Provide the (x, y) coordinate of the cell's center where the given text is located.  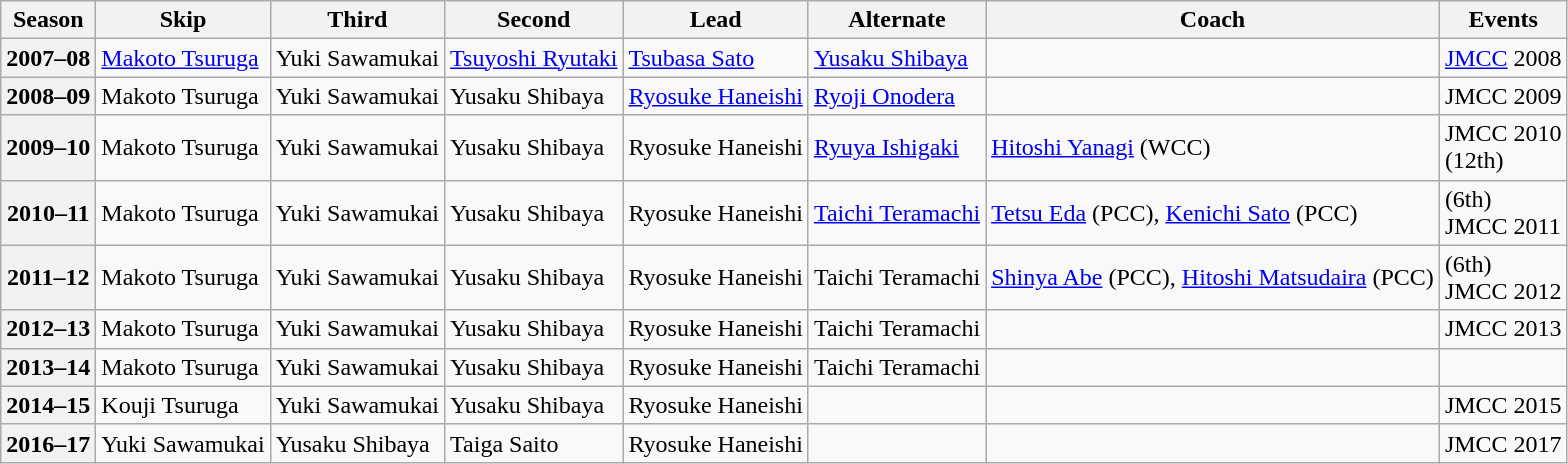
Skip (183, 20)
JMCC 2010 (12th) (1503, 148)
2012–13 (48, 329)
Tsuyoshi Ryutaki (534, 58)
JMCC 2013 (1503, 329)
Hitoshi Yanagi (WCC) (1213, 148)
2014–15 (48, 405)
Season (48, 20)
Lead (716, 20)
2007–08 (48, 58)
JMCC 2008 (1503, 58)
JMCC 2015 (1503, 405)
2009–10 (48, 148)
2011–12 (48, 278)
Second (534, 20)
Shinya Abe (PCC), Hitoshi Matsudaira (PCC) (1213, 278)
(6th)JMCC 2012 (1503, 278)
JMCC 2017 (1503, 443)
Taiga Saito (534, 443)
JMCC 2009 (1503, 96)
Ryuya Ishigaki (896, 148)
Coach (1213, 20)
(6th)JMCC 2011 (1503, 212)
Kouji Tsuruga (183, 405)
Tsubasa Sato (716, 58)
2008–09 (48, 96)
2010–11 (48, 212)
Alternate (896, 20)
Events (1503, 20)
Ryoji Onodera (896, 96)
2013–14 (48, 367)
Tetsu Eda (PCC), Kenichi Sato (PCC) (1213, 212)
2016–17 (48, 443)
Third (357, 20)
